Return the (X, Y) coordinate for the center point of the cell that contains the specified text.  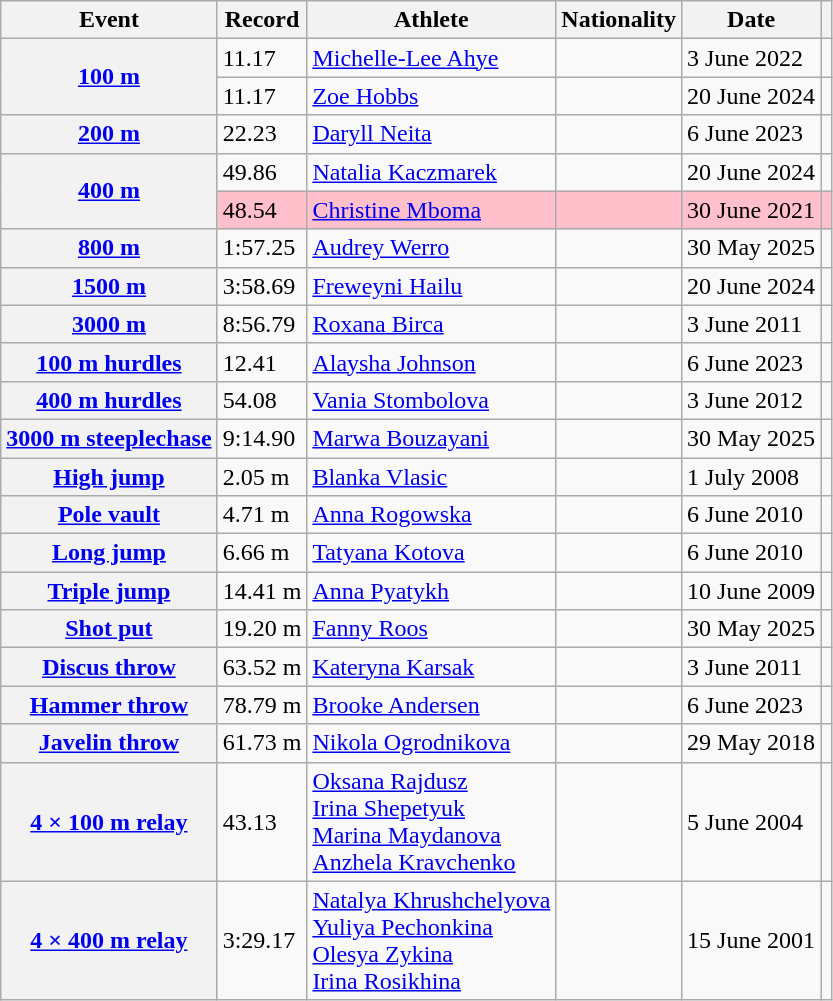
3:29.17 (262, 940)
400 m (109, 191)
Discus throw (109, 667)
4 × 100 m relay (109, 822)
14.41 m (262, 591)
3 June 2022 (752, 58)
Vania Stombolova (432, 400)
6.66 m (262, 553)
8:56.79 (262, 324)
Javelin throw (109, 743)
Event (109, 20)
2.05 m (262, 477)
Shot put (109, 629)
4.71 m (262, 515)
1500 m (109, 286)
400 m hurdles (109, 400)
54.08 (262, 400)
1 July 2008 (752, 477)
3000 m steeplechase (109, 438)
Triple jump (109, 591)
49.86 (262, 172)
Athlete (432, 20)
200 m (109, 134)
Natalia Kaczmarek (432, 172)
3000 m (109, 324)
Nikola Ogrodnikova (432, 743)
Daryll Neita (432, 134)
Date (752, 20)
15 June 2001 (752, 940)
Long jump (109, 553)
12.41 (262, 362)
Pole vault (109, 515)
Anna Pyatykh (432, 591)
61.73 m (262, 743)
Roxana Birca (432, 324)
43.13 (262, 822)
High jump (109, 477)
3 June 2012 (752, 400)
Audrey Werro (432, 248)
Blanka Vlasic (432, 477)
Alaysha Johnson (432, 362)
Zoe Hobbs (432, 96)
78.79 m (262, 705)
100 m (109, 77)
Record (262, 20)
Nationality (619, 20)
Fanny Roos (432, 629)
Brooke Andersen (432, 705)
1:57.25 (262, 248)
Freweyni Hailu (432, 286)
5 June 2004 (752, 822)
19.20 m (262, 629)
Kateryna Karsak (432, 667)
48.54 (262, 210)
10 June 2009 (752, 591)
800 m (109, 248)
30 June 2021 (752, 210)
Christine Mboma (432, 210)
29 May 2018 (752, 743)
100 m hurdles (109, 362)
3:58.69 (262, 286)
Oksana RajduszIrina ShepetyukMarina MaydanovaAnzhela Kravchenko (432, 822)
4 × 400 m relay (109, 940)
Marwa Bouzayani (432, 438)
63.52 m (262, 667)
9:14.90 (262, 438)
Natalya KhrushchelyovaYuliya PechonkinaOlesya ZykinaIrina Rosikhina (432, 940)
Tatyana Kotova (432, 553)
22.23 (262, 134)
Anna Rogowska (432, 515)
Michelle-Lee Ahye (432, 58)
Hammer throw (109, 705)
